Output the [x, y] coordinate of the center of the cell containing the given text.  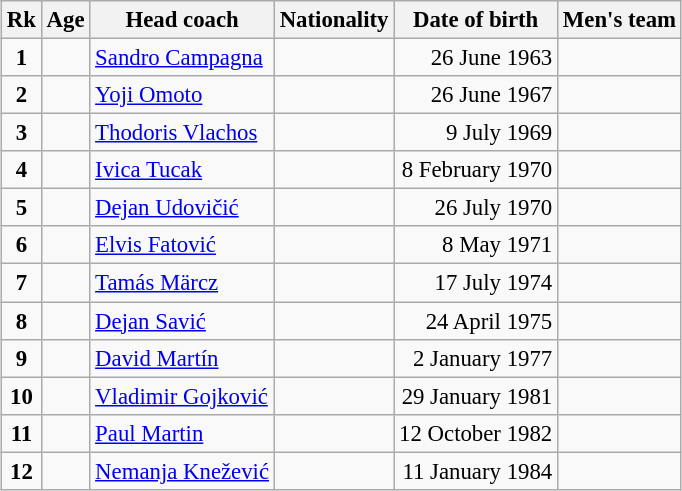
17 July 1974 [476, 283]
Rk [22, 20]
Head coach [182, 20]
Sandro Campagna [182, 58]
24 April 1975 [476, 321]
3 [22, 133]
Nemanja Knežević [182, 471]
26 June 1967 [476, 95]
Elvis Fatović [182, 245]
5 [22, 208]
Dejan Savić [182, 321]
Yoji Omoto [182, 95]
10 [22, 396]
9 July 1969 [476, 133]
11 January 1984 [476, 471]
12 October 1982 [476, 433]
26 July 1970 [476, 208]
Ivica Tucak [182, 170]
Age [66, 20]
Thodoris Vlachos [182, 133]
Date of birth [476, 20]
1 [22, 58]
2 [22, 95]
Tamás Märcz [182, 283]
12 [22, 471]
9 [22, 358]
7 [22, 283]
8 May 1971 [476, 245]
2 January 1977 [476, 358]
Dejan Udovičić [182, 208]
26 June 1963 [476, 58]
4 [22, 170]
David Martín [182, 358]
8 [22, 321]
Vladimir Gojković [182, 396]
Nationality [334, 20]
29 January 1981 [476, 396]
6 [22, 245]
Paul Martin [182, 433]
8 February 1970 [476, 170]
Men's team [620, 20]
11 [22, 433]
